Locate the cell with the specified text and output its [x, y] center coordinate. 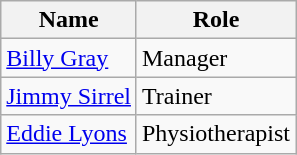
Role [216, 20]
Trainer [216, 96]
Manager [216, 58]
Jimmy Sirrel [69, 96]
Name [69, 20]
Billy Gray [69, 58]
Eddie Lyons [69, 134]
Physiotherapist [216, 134]
